From the cell containing the given text, extract its center point as (x, y) coordinate. 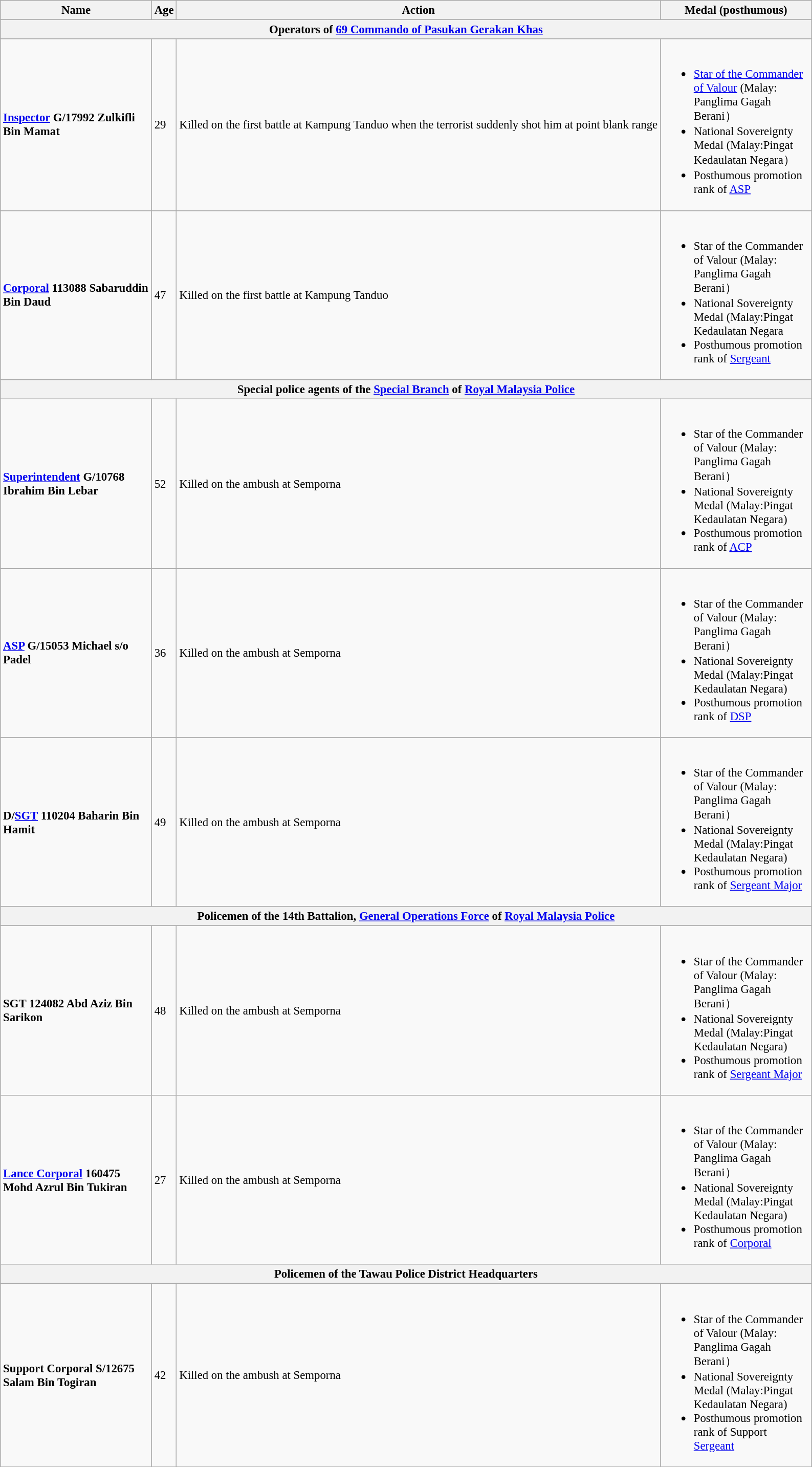
48 (164, 1010)
ASP G/15053 Michael s/o Padel (76, 653)
Lance Corporal 160475 Mohd Azrul Bin Tukiran (76, 1180)
29 (164, 125)
Action (419, 10)
49 (164, 822)
52 (164, 484)
SGT 124082 Abd Aziz Bin Sarikon (76, 1010)
Corporal 113088 Sabaruddin Bin Daud (76, 295)
Killed on the first battle at Kampung Tanduo (419, 295)
D/SGT 110204 Baharin Bin Hamit (76, 822)
Support Corporal S/12675 Salam Bin Togiran (76, 1375)
Killed on the first battle at Kampung Tanduo when the terrorist suddenly shot him at point blank range (419, 125)
36 (164, 653)
Special police agents of the Special Branch of Royal Malaysia Police (406, 390)
Age (164, 10)
Inspector G/17992 Zulkifli Bin Mamat (76, 125)
Superintendent G/10768 Ibrahim Bin Lebar (76, 484)
Policemen of the Tawau Police District Headquarters (406, 1274)
Name (76, 10)
47 (164, 295)
42 (164, 1375)
Operators of 69 Commando of Pasukan Gerakan Khas (406, 30)
27 (164, 1180)
Policemen of the 14th Battalion, General Operations Force of Royal Malaysia Police (406, 917)
Medal (posthumous) (736, 10)
